Output the (x, y) coordinate of the center of the cell containing the given text.  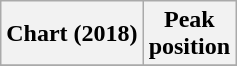
Peak position (189, 34)
Chart (2018) (72, 34)
